Scan for the cell matching the given text and deliver its (X, Y) coordinate at center. 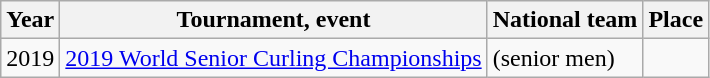
National team (565, 20)
Place (676, 20)
2019 World Senior Curling Championships (274, 58)
2019 (30, 58)
(senior men) (565, 58)
Tournament, event (274, 20)
Year (30, 20)
